Extract the (X, Y) coordinate from the center of the cell holding the provided text.  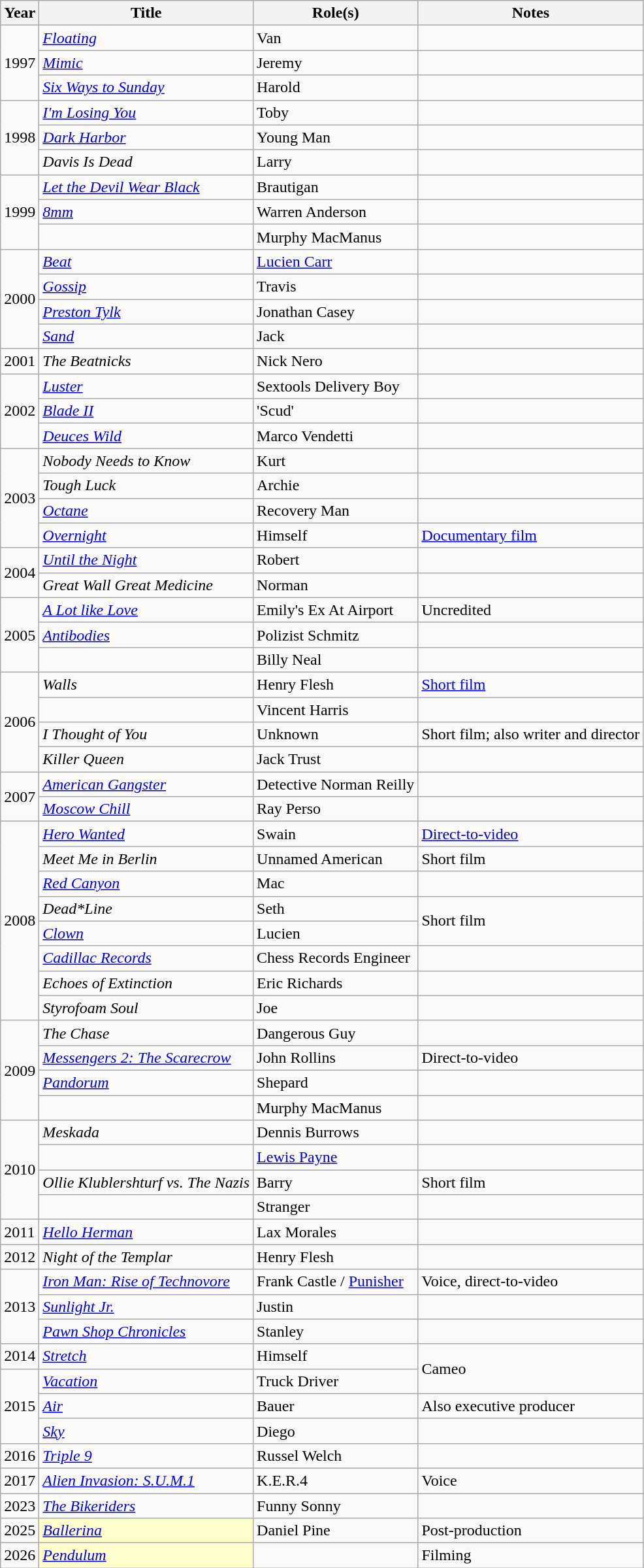
2009 (20, 1070)
Sunlight Jr. (146, 1307)
Pawn Shop Chronicles (146, 1331)
Seth (336, 909)
1997 (20, 63)
Messengers 2: The Scarecrow (146, 1058)
Shepard (336, 1082)
Ray Perso (336, 809)
8mm (146, 212)
Marco Vendetti (336, 436)
2005 (20, 635)
Jack Trust (336, 759)
Sand (146, 337)
Floating (146, 38)
Blade II (146, 411)
Lucien (336, 933)
2008 (20, 921)
The Chase (146, 1033)
Stranger (336, 1207)
Filming (530, 1556)
Octane (146, 510)
2004 (20, 573)
Styrofoam Soul (146, 1008)
Dead*Line (146, 909)
Harold (336, 88)
Jeremy (336, 63)
Barry (336, 1182)
Dark Harbor (146, 137)
2006 (20, 722)
Cadillac Records (146, 958)
Frank Castle / Punisher (336, 1282)
Van (336, 38)
Sextools Delivery Boy (336, 386)
Gossip (146, 286)
Jack (336, 337)
Dangerous Guy (336, 1033)
Dennis Burrows (336, 1133)
John Rollins (336, 1058)
Brautigan (336, 187)
Justin (336, 1307)
Archie (336, 486)
Polizist Schmitz (336, 635)
Great Wall Great Medicine (146, 585)
I Thought of You (146, 735)
Unknown (336, 735)
Moscow Chill (146, 809)
Alien Invasion: S.U.M.1 (146, 1480)
Daniel Pine (336, 1531)
1998 (20, 137)
2003 (20, 498)
Post-production (530, 1531)
Triple 9 (146, 1456)
Billy Neal (336, 659)
Until the Night (146, 560)
'Scud' (336, 411)
Hero Wanted (146, 834)
Hello Herman (146, 1232)
Year (20, 13)
A Lot like Love (146, 610)
Stanley (336, 1331)
Preston Tylk (146, 312)
2023 (20, 1505)
Notes (530, 13)
2000 (20, 299)
Vincent Harris (336, 709)
2016 (20, 1456)
Lewis Payne (336, 1158)
Red Canyon (146, 884)
Norman (336, 585)
Funny Sonny (336, 1505)
Meet Me in Berlin (146, 859)
Young Man (336, 137)
Luster (146, 386)
The Bikeriders (146, 1505)
Unnamed American (336, 859)
Ballerina (146, 1531)
Nick Nero (336, 361)
Travis (336, 286)
2001 (20, 361)
Russel Welch (336, 1456)
Pandorum (146, 1082)
Eric Richards (336, 983)
Warren Anderson (336, 212)
Jonathan Casey (336, 312)
Title (146, 13)
Stretch (146, 1356)
Lax Morales (336, 1232)
Deuces Wild (146, 436)
Davis Is Dead (146, 162)
Truck Driver (336, 1381)
2025 (20, 1531)
2015 (20, 1406)
2014 (20, 1356)
I'm Losing You (146, 112)
Antibodies (146, 635)
2012 (20, 1257)
Robert (336, 560)
Pendulum (146, 1556)
Kurt (336, 461)
Air (146, 1406)
Let the Devil Wear Black (146, 187)
2013 (20, 1307)
Swain (336, 834)
Recovery Man (336, 510)
Larry (336, 162)
2002 (20, 411)
Sky (146, 1431)
Mimic (146, 63)
Cameo (530, 1369)
Detective Norman Reilly (336, 784)
Echoes of Extinction (146, 983)
Ollie Klublershturf vs. The Nazis (146, 1182)
Short film; also writer and director (530, 735)
Iron Man: Rise of Technovore (146, 1282)
Toby (336, 112)
Vacation (146, 1381)
Night of the Templar (146, 1257)
2007 (20, 797)
Six Ways to Sunday (146, 88)
Voice, direct-to-video (530, 1282)
2026 (20, 1556)
2010 (20, 1170)
Chess Records Engineer (336, 958)
2017 (20, 1480)
Documentary film (530, 535)
Mac (336, 884)
Diego (336, 1431)
The Beatnicks (146, 361)
American Gangster (146, 784)
Killer Queen (146, 759)
Also executive producer (530, 1406)
2011 (20, 1232)
Joe (336, 1008)
Clown (146, 933)
Uncredited (530, 610)
Walls (146, 684)
Overnight (146, 535)
K.E.R.4 (336, 1480)
Role(s) (336, 13)
Meskada (146, 1133)
Emily's Ex At Airport (336, 610)
1999 (20, 212)
Beat (146, 261)
Lucien Carr (336, 261)
Bauer (336, 1406)
Voice (530, 1480)
Nobody Needs to Know (146, 461)
Tough Luck (146, 486)
